Find where the given text appears and provide that cell's center as [X, Y] coordinate. 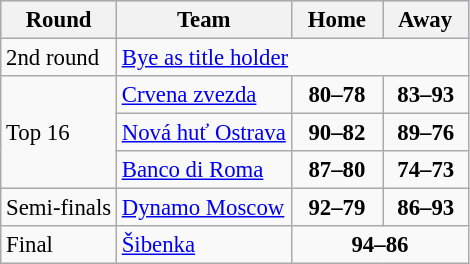
87–80 [337, 170]
74–73 [426, 170]
92–79 [337, 208]
Crvena zvezda [204, 95]
Away [426, 20]
90–82 [337, 133]
Nová huť Ostrava [204, 133]
94–86 [380, 245]
Semi-finals [59, 208]
Home [337, 20]
Top 16 [59, 132]
Team [204, 20]
83–93 [426, 95]
86–93 [426, 208]
Round [59, 20]
Šibenka [204, 245]
80–78 [337, 95]
Final [59, 245]
2nd round [59, 58]
Banco di Roma [204, 170]
Bye as title holder [292, 58]
89–76 [426, 133]
Dynamo Moscow [204, 208]
